Extract the (x, y) coordinate from the center of the cell holding the provided text.  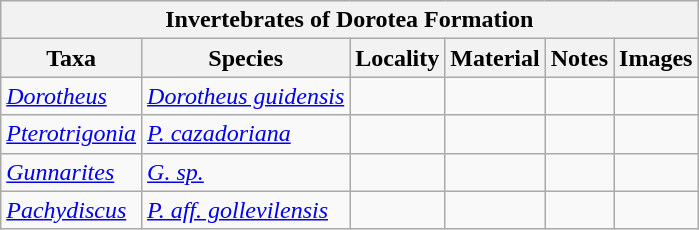
Gunnarites (72, 172)
Dorotheus (72, 96)
Notes (579, 58)
P. cazadoriana (246, 134)
Pterotrigonia (72, 134)
Images (656, 58)
Species (246, 58)
Pachydiscus (72, 210)
G. sp. (246, 172)
Invertebrates of Dorotea Formation (350, 20)
Taxa (72, 58)
P. aff. gollevilensis (246, 210)
Dorotheus guidensis (246, 96)
Locality (398, 58)
Material (495, 58)
